Return (x, y) of the center of cell containing provided text 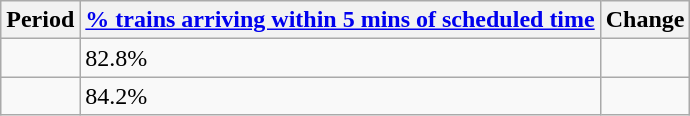
Change (645, 20)
82.8% (340, 58)
84.2% (340, 96)
% trains arriving within 5 mins of scheduled time (340, 20)
Period (40, 20)
